Provide the (X, Y) coordinate of the cell's center where the given text is located.  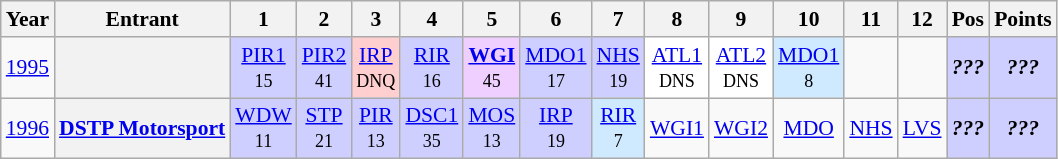
LVS (922, 128)
ATL2DNS (741, 68)
IRP19 (556, 128)
8 (677, 19)
MDO (808, 128)
10 (808, 19)
Entrant (142, 19)
RIR16 (432, 68)
MOS13 (492, 128)
2 (324, 19)
4 (432, 19)
11 (870, 19)
WGI1 (677, 128)
1995 (28, 68)
3 (376, 19)
NHS (870, 128)
Year (28, 19)
DSTP Motorsport (142, 128)
MDO18 (808, 68)
1 (263, 19)
5 (492, 19)
WGI45 (492, 68)
PIR241 (324, 68)
ATL1DNS (677, 68)
STP21 (324, 128)
WGI2 (741, 128)
7 (618, 19)
12 (922, 19)
9 (741, 19)
Pos (968, 19)
DSC135 (432, 128)
IRPDNQ (376, 68)
Points (1023, 19)
NHS19 (618, 68)
RIR7 (618, 128)
1996 (28, 128)
PIR115 (263, 68)
PIR13 (376, 128)
MDO117 (556, 68)
6 (556, 19)
WDW11 (263, 128)
